Find where the given text appears and provide that cell's center as [x, y] coordinate. 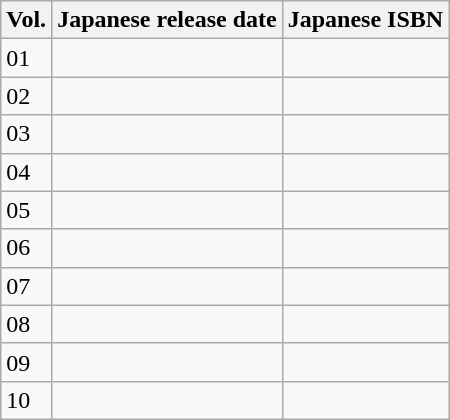
05 [26, 210]
10 [26, 400]
08 [26, 324]
07 [26, 286]
01 [26, 58]
03 [26, 134]
06 [26, 248]
09 [26, 362]
04 [26, 172]
Vol. [26, 20]
Japanese release date [168, 20]
02 [26, 96]
Japanese ISBN [365, 20]
